Locate the cell with the specified text and output its [x, y] center coordinate. 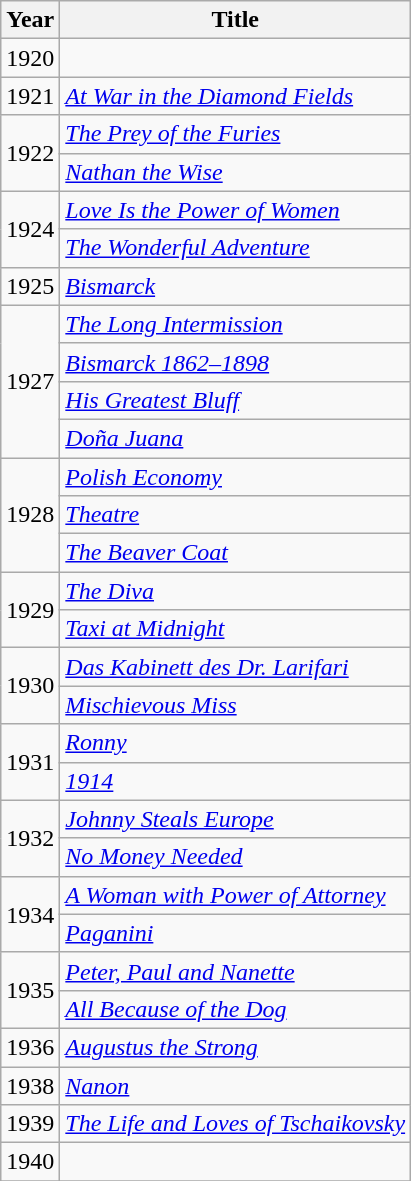
1929 [30, 610]
1927 [30, 381]
Mischievous Miss [236, 705]
The Diva [236, 591]
1921 [30, 96]
The Beaver Coat [236, 553]
Theatre [236, 515]
Title [236, 20]
1925 [30, 286]
The Long Intermission [236, 324]
Bismarck 1862–1898 [236, 362]
Ronny [236, 743]
The Life and Loves of Tschaikovsky [236, 1124]
At War in the Diamond Fields [236, 96]
The Wonderful Adventure [236, 248]
1930 [30, 686]
1928 [30, 515]
1936 [30, 1047]
Paganini [236, 933]
1932 [30, 838]
Augustus the Strong [236, 1047]
His Greatest Bluff [236, 400]
1914 [236, 781]
Nanon [236, 1085]
1939 [30, 1124]
1920 [30, 58]
1940 [30, 1162]
1922 [30, 153]
Doña Juana [236, 438]
Nathan the Wise [236, 172]
All Because of the Dog [236, 1009]
Das Kabinett des Dr. Larifari [236, 667]
1924 [30, 229]
Bismarck [236, 286]
A Woman with Power of Attorney [236, 895]
Year [30, 20]
Taxi at Midnight [236, 629]
No Money Needed [236, 857]
Peter, Paul and Nanette [236, 971]
Love Is the Power of Women [236, 210]
Polish Economy [236, 477]
1934 [30, 914]
The Prey of the Furies [236, 134]
1938 [30, 1085]
1935 [30, 990]
Johnny Steals Europe [236, 819]
1931 [30, 762]
